Scan for the cell matching the given text and deliver its (X, Y) coordinate at center. 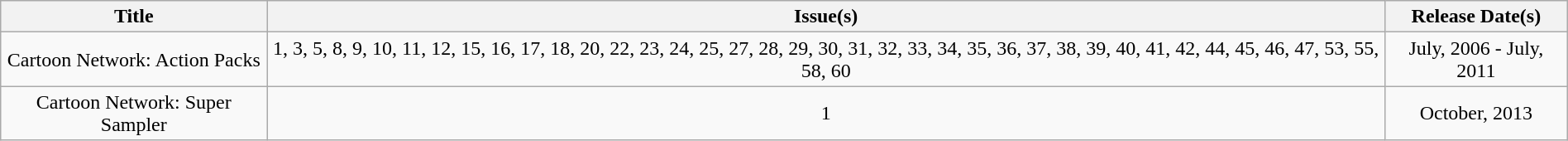
Cartoon Network: Action Packs (134, 60)
Release Date(s) (1475, 17)
October, 2013 (1475, 113)
Title (134, 17)
Cartoon Network: Super Sampler (134, 113)
Issue(s) (826, 17)
1 (826, 113)
July, 2006 - July, 2011 (1475, 60)
